Return (x, y) of the center of cell containing provided text 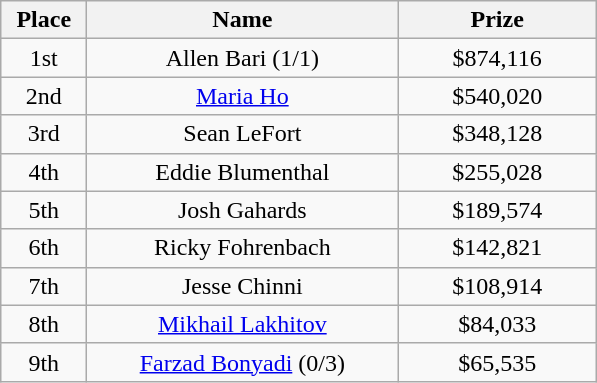
$108,914 (498, 286)
Name (242, 20)
9th (44, 362)
Eddie Blumenthal (242, 172)
$84,033 (498, 324)
5th (44, 210)
2nd (44, 96)
$142,821 (498, 248)
$874,116 (498, 58)
Allen Bari (1/1) (242, 58)
3rd (44, 134)
4th (44, 172)
$540,020 (498, 96)
Prize (498, 20)
8th (44, 324)
Mikhail Lakhitov (242, 324)
Ricky Fohrenbach (242, 248)
Place (44, 20)
7th (44, 286)
Farzad Bonyadi (0/3) (242, 362)
Maria Ho (242, 96)
$348,128 (498, 134)
6th (44, 248)
$255,028 (498, 172)
Josh Gahards (242, 210)
$65,535 (498, 362)
Jesse Chinni (242, 286)
1st (44, 58)
Sean LeFort (242, 134)
$189,574 (498, 210)
